Locate the cell with the specified text and output its (x, y) center coordinate. 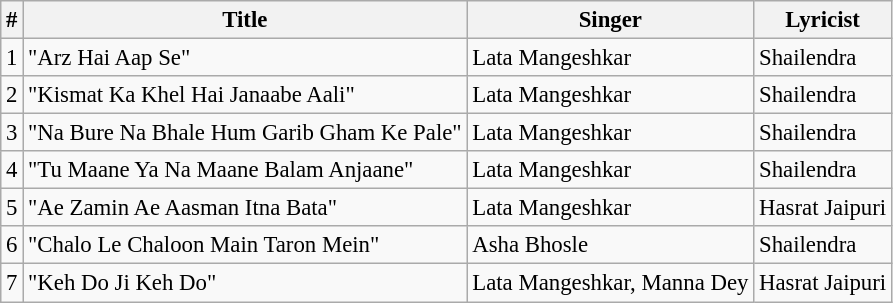
"Ae Zamin Ae Aasman Itna Bata" (245, 208)
3 (12, 133)
"Na Bure Na Bhale Hum Garib Gham Ke Pale" (245, 133)
"Chalo Le Chaloon Main Taron Mein" (245, 245)
2 (12, 95)
Lyricist (823, 20)
# (12, 20)
"Tu Maane Ya Na Maane Balam Anjaane" (245, 170)
5 (12, 208)
Singer (610, 20)
Title (245, 20)
Asha Bhosle (610, 245)
"Keh Do Ji Keh Do" (245, 283)
7 (12, 283)
"Kismat Ka Khel Hai Janaabe Aali" (245, 95)
6 (12, 245)
4 (12, 170)
Lata Mangeshkar, Manna Dey (610, 283)
1 (12, 58)
"Arz Hai Aap Se" (245, 58)
